Provide the (X, Y) coordinate of the cell's center where the given text is located.  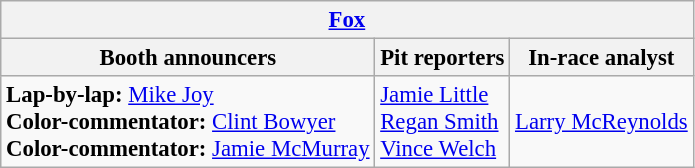
In-race analyst (602, 58)
Booth announcers (188, 58)
Fox (347, 20)
Pit reporters (442, 58)
Lap-by-lap: Mike JoyColor-commentator: Clint BowyerColor-commentator: Jamie McMurray (188, 122)
Jamie LittleRegan SmithVince Welch (442, 122)
Larry McReynolds (602, 122)
